Identify which cell holds the provided text, then report its (X, Y) central coordinate. 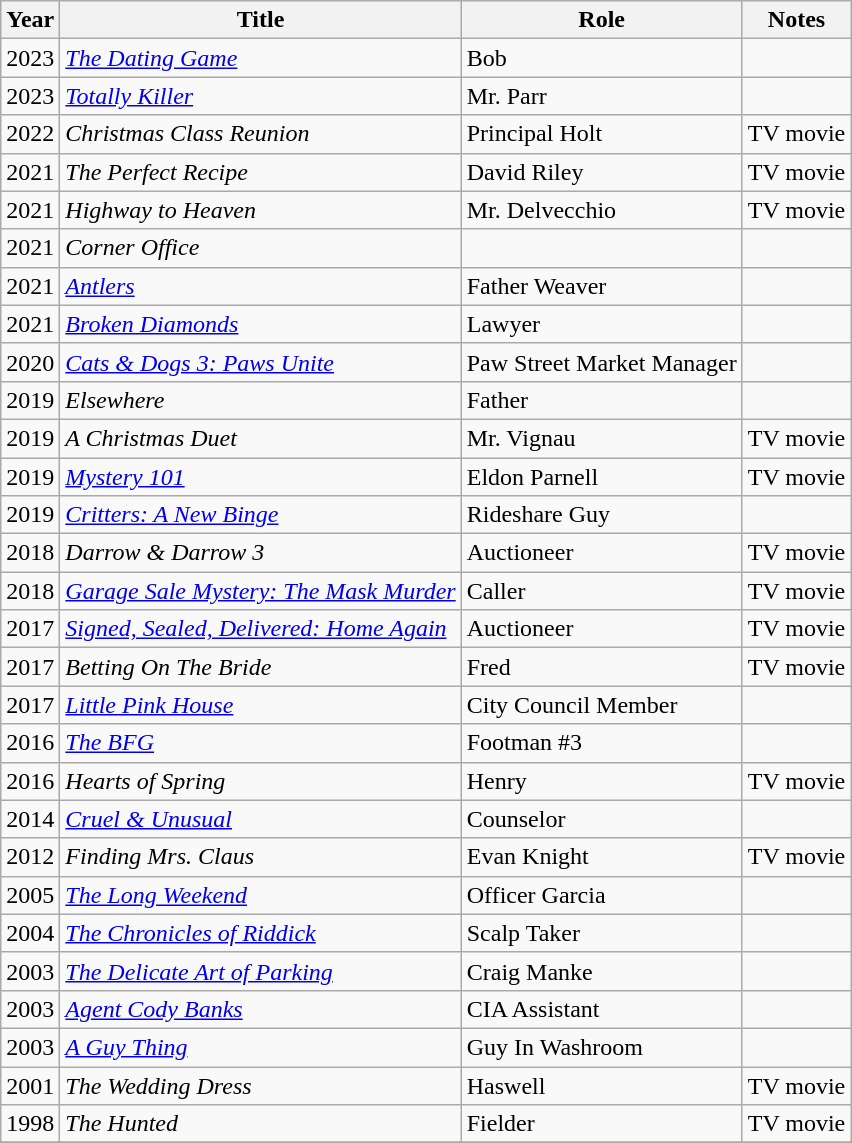
2004 (30, 933)
Fielder (602, 1124)
Antlers (260, 286)
2014 (30, 819)
Fred (602, 667)
Rideshare Guy (602, 515)
Totally Killer (260, 96)
Henry (602, 781)
Mr. Vignau (602, 438)
Corner Office (260, 248)
The Wedding Dress (260, 1085)
City Council Member (602, 705)
Mr. Delvecchio (602, 210)
2005 (30, 895)
The Hunted (260, 1124)
Mr. Parr (602, 96)
Darrow & Darrow 3 (260, 553)
Father Weaver (602, 286)
The BFG (260, 743)
Guy In Washroom (602, 1047)
Cruel & Unusual (260, 819)
Paw Street Market Manager (602, 362)
Principal Holt (602, 134)
The Dating Game (260, 58)
2001 (30, 1085)
Year (30, 20)
Eldon Parnell (602, 477)
The Delicate Art of Parking (260, 971)
2020 (30, 362)
Finding Mrs. Claus (260, 857)
Betting On The Bride (260, 667)
A Christmas Duet (260, 438)
1998 (30, 1124)
Critters: A New Binge (260, 515)
Signed, Sealed, Delivered: Home Again (260, 629)
The Chronicles of Riddick (260, 933)
Highway to Heaven (260, 210)
Agent Cody Banks (260, 1009)
Counselor (602, 819)
A Guy Thing (260, 1047)
2022 (30, 134)
Christmas Class Reunion (260, 134)
Evan Knight (602, 857)
Scalp Taker (602, 933)
2012 (30, 857)
Cats & Dogs 3: Paws Unite (260, 362)
Elsewhere (260, 400)
Lawyer (602, 324)
Officer Garcia (602, 895)
Caller (602, 591)
David Riley (602, 172)
Mystery 101 (260, 477)
Broken Diamonds (260, 324)
Bob (602, 58)
CIA Assistant (602, 1009)
Notes (796, 20)
Footman #3 (602, 743)
The Long Weekend (260, 895)
Garage Sale Mystery: The Mask Murder (260, 591)
Hearts of Spring (260, 781)
Role (602, 20)
The Perfect Recipe (260, 172)
Little Pink House (260, 705)
Haswell (602, 1085)
Father (602, 400)
Craig Manke (602, 971)
Title (260, 20)
